Extract the [x, y] coordinate from the center of the cell holding the provided text.  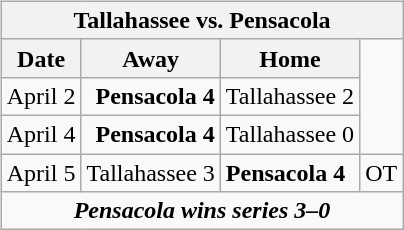
Pensacola wins series 3–0 [202, 211]
Tallahassee vs. Pensacola [202, 20]
Date [41, 58]
April 2 [41, 96]
OT [382, 173]
April 4 [41, 134]
Away [150, 58]
Tallahassee 3 [150, 173]
April 5 [41, 173]
Tallahassee 0 [290, 134]
Tallahassee 2 [290, 96]
Home [290, 58]
